Output the [X, Y] coordinate of the center of the cell containing the given text.  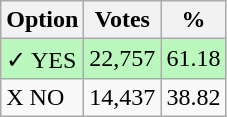
% [194, 20]
X NO [42, 97]
38.82 [194, 97]
22,757 [122, 59]
61.18 [194, 59]
Votes [122, 20]
✓ YES [42, 59]
Option [42, 20]
14,437 [122, 97]
